Locate the cell with the specified text and output its [X, Y] center coordinate. 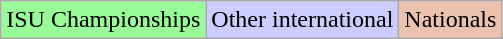
Other international [302, 20]
ISU Championships [104, 20]
Nationals [450, 20]
